Return [X, Y] of the center of cell containing provided text 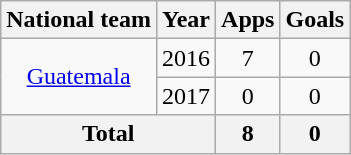
Apps [248, 20]
Year [186, 20]
2017 [186, 96]
Total [108, 134]
National team [79, 20]
2016 [186, 58]
7 [248, 58]
8 [248, 134]
Guatemala [79, 77]
Goals [315, 20]
